Return [x, y] of the center of cell containing provided text 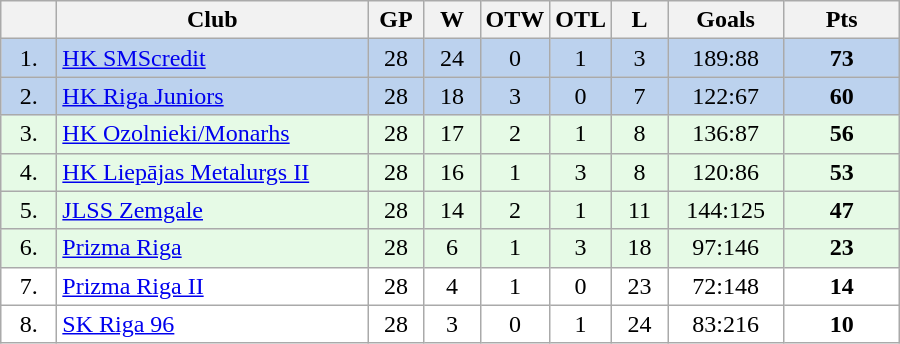
OTW [515, 20]
Pts [842, 20]
17 [452, 134]
120:86 [726, 172]
11 [640, 210]
Prizma Riga II [212, 286]
136:87 [726, 134]
HK Liepājas Metalurgs II [212, 172]
5. [29, 210]
SK Riga 96 [212, 324]
53 [842, 172]
189:88 [726, 58]
2. [29, 96]
JLSS Zemgale [212, 210]
7. [29, 286]
1. [29, 58]
122:67 [726, 96]
Goals [726, 20]
6 [452, 248]
73 [842, 58]
W [452, 20]
16 [452, 172]
4 [452, 286]
7 [640, 96]
144:125 [726, 210]
72:148 [726, 286]
8. [29, 324]
HK SMScredit [212, 58]
GP [396, 20]
4. [29, 172]
OTL [581, 20]
HK Riga Juniors [212, 96]
Prizma Riga [212, 248]
97:146 [726, 248]
Club [212, 20]
10 [842, 324]
47 [842, 210]
56 [842, 134]
HK Ozolnieki/Monarhs [212, 134]
3. [29, 134]
60 [842, 96]
6. [29, 248]
83:216 [726, 324]
L [640, 20]
